Return the [x, y] coordinate for the center point of the cell that contains the specified text.  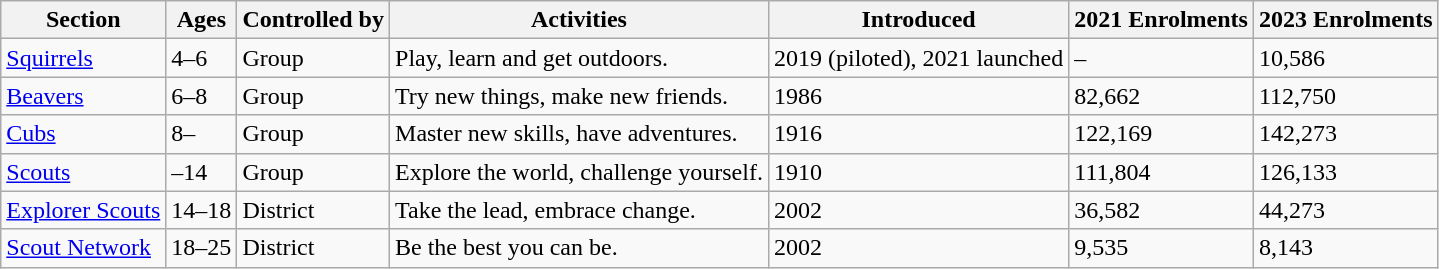
142,273 [1346, 134]
112,750 [1346, 96]
Try new things, make new friends. [580, 96]
8,143 [1346, 248]
14–18 [202, 210]
2023 Enrolments [1346, 20]
Master new skills, have adventures. [580, 134]
–14 [202, 172]
6–8 [202, 96]
18–25 [202, 248]
2019 (piloted), 2021 launched [918, 58]
9,535 [1162, 248]
2021 Enrolments [1162, 20]
111,804 [1162, 172]
4–6 [202, 58]
1986 [918, 96]
8– [202, 134]
Scouts [84, 172]
1910 [918, 172]
122,169 [1162, 134]
Introduced [918, 20]
Ages [202, 20]
Beavers [84, 96]
126,133 [1346, 172]
Cubs [84, 134]
36,582 [1162, 210]
Squirrels [84, 58]
Section [84, 20]
Activities [580, 20]
Explorer Scouts [84, 210]
44,273 [1346, 210]
Be the best you can be. [580, 248]
Play, learn and get outdoors. [580, 58]
Scout Network [84, 248]
– [1162, 58]
Take the lead, embrace change. [580, 210]
1916 [918, 134]
Explore the world, challenge yourself. [580, 172]
Controlled by [314, 20]
10,586 [1346, 58]
82,662 [1162, 96]
